From the cell containing the given text, extract its center point as [X, Y] coordinate. 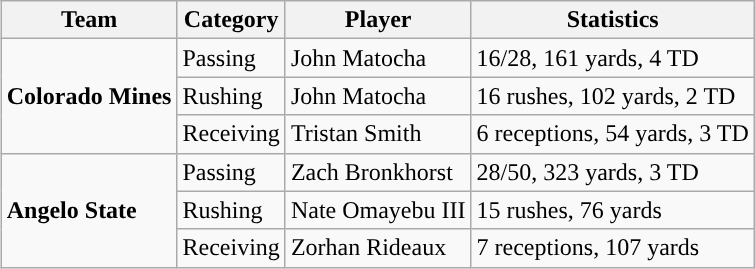
6 receptions, 54 yards, 3 TD [612, 134]
15 rushes, 76 yards [612, 210]
Zach Bronkhorst [378, 172]
Tristan Smith [378, 134]
Nate Omayebu III [378, 210]
Zorhan Rideaux [378, 248]
7 receptions, 107 yards [612, 248]
Statistics [612, 20]
Colorado Mines [89, 96]
28/50, 323 yards, 3 TD [612, 172]
Team [89, 20]
Player [378, 20]
16/28, 161 yards, 4 TD [612, 58]
16 rushes, 102 yards, 2 TD [612, 96]
Category [231, 20]
Angelo State [89, 210]
